Return the [x, y] coordinate for the center point of the cell that contains the specified text.  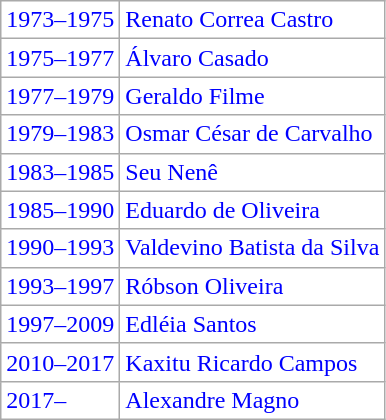
Seu Nenê [252, 172]
Edléia Santos [252, 324]
2017– [60, 400]
Kaxitu Ricardo Campos [252, 362]
1977–1979 [60, 96]
1993–1997 [60, 286]
2010–2017 [60, 362]
1983–1985 [60, 172]
Renato Correa Castro [252, 20]
1973–1975 [60, 20]
Geraldo Filme [252, 96]
1997–2009 [60, 324]
1990–1993 [60, 248]
1985–1990 [60, 210]
1979–1983 [60, 134]
Valdevino Batista da Silva [252, 248]
Alexandre Magno [252, 400]
Osmar César de Carvalho [252, 134]
Eduardo de Oliveira [252, 210]
1975–1977 [60, 58]
Álvaro Casado [252, 58]
Róbson Oliveira [252, 286]
